Return the (x, y) coordinate for the center point of the cell that contains the specified text.  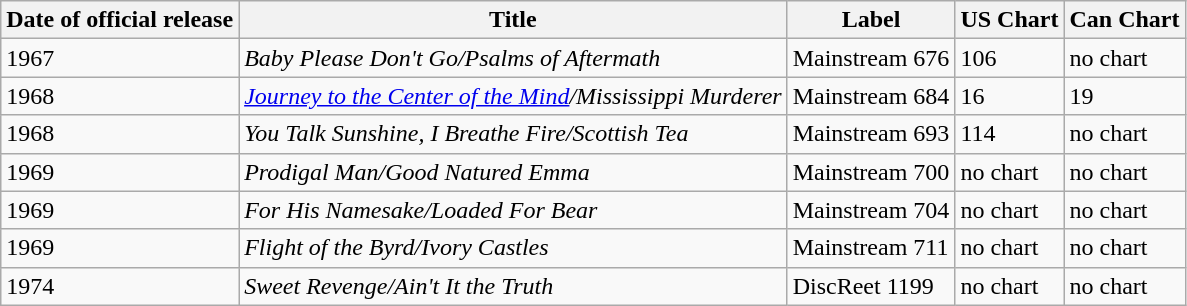
Date of official release (120, 20)
Can Chart (1124, 20)
106 (1010, 58)
Mainstream 711 (871, 248)
19 (1124, 96)
Title (514, 20)
For His Namesake/Loaded For Bear (514, 210)
16 (1010, 96)
Journey to the Center of the Mind/Mississippi Murderer (514, 96)
Sweet Revenge/Ain't It the Truth (514, 286)
Mainstream 684 (871, 96)
Prodigal Man/Good Natured Emma (514, 172)
DiscReet 1199 (871, 286)
Label (871, 20)
114 (1010, 134)
Mainstream 676 (871, 58)
Mainstream 700 (871, 172)
Baby Please Don't Go/Psalms of Aftermath (514, 58)
You Talk Sunshine, I Breathe Fire/Scottish Tea (514, 134)
US Chart (1010, 20)
Mainstream 704 (871, 210)
Mainstream 693 (871, 134)
Flight of the Byrd/Ivory Castles (514, 248)
1974 (120, 286)
1967 (120, 58)
